Detect which cell encompasses the target text, then output its [X, Y] center coordinate. 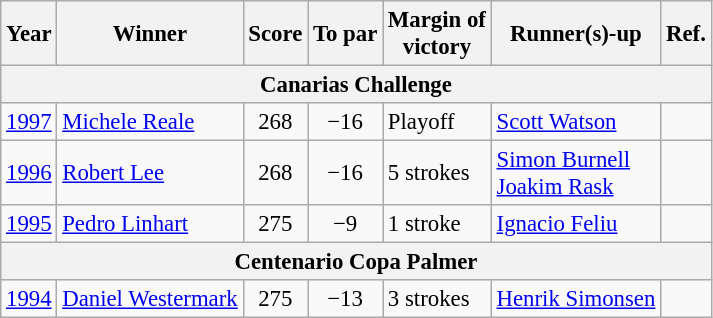
Year [29, 34]
Simon Burnell Joakim Rask [576, 174]
Playoff [438, 122]
Canarias Challenge [356, 85]
Henrik Simonsen [576, 299]
Pedro Linhart [150, 224]
Margin ofvictory [438, 34]
Ignacio Feliu [576, 224]
1995 [29, 224]
Michele Reale [150, 122]
Robert Lee [150, 174]
To par [346, 34]
1996 [29, 174]
Ref. [686, 34]
1 stroke [438, 224]
Daniel Westermark [150, 299]
1994 [29, 299]
Score [276, 34]
1997 [29, 122]
3 strokes [438, 299]
−13 [346, 299]
Scott Watson [576, 122]
−9 [346, 224]
Centenario Copa Palmer [356, 262]
Runner(s)-up [576, 34]
5 strokes [438, 174]
Winner [150, 34]
